Find where the given text appears and provide that cell's center as (x, y) coordinate. 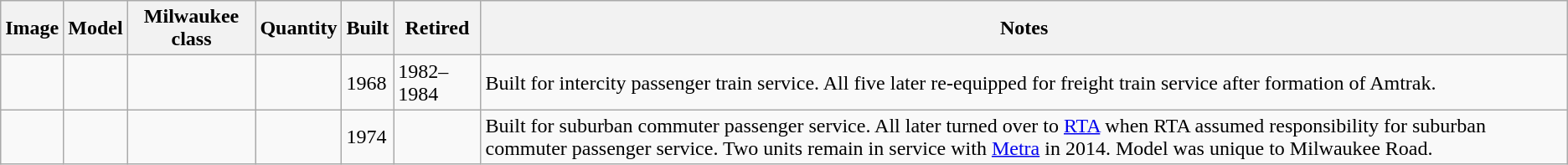
Model (95, 28)
1982–1984 (437, 82)
Built for intercity passenger train service. All five later re-equipped for freight train service after formation of Amtrak. (1024, 82)
Built (368, 28)
1968 (368, 82)
Notes (1024, 28)
Quantity (298, 28)
1974 (368, 137)
Milwaukee class (191, 28)
Image (32, 28)
Retired (437, 28)
